For the text-containing cell, return its midpoint in (x, y) coordinate format. 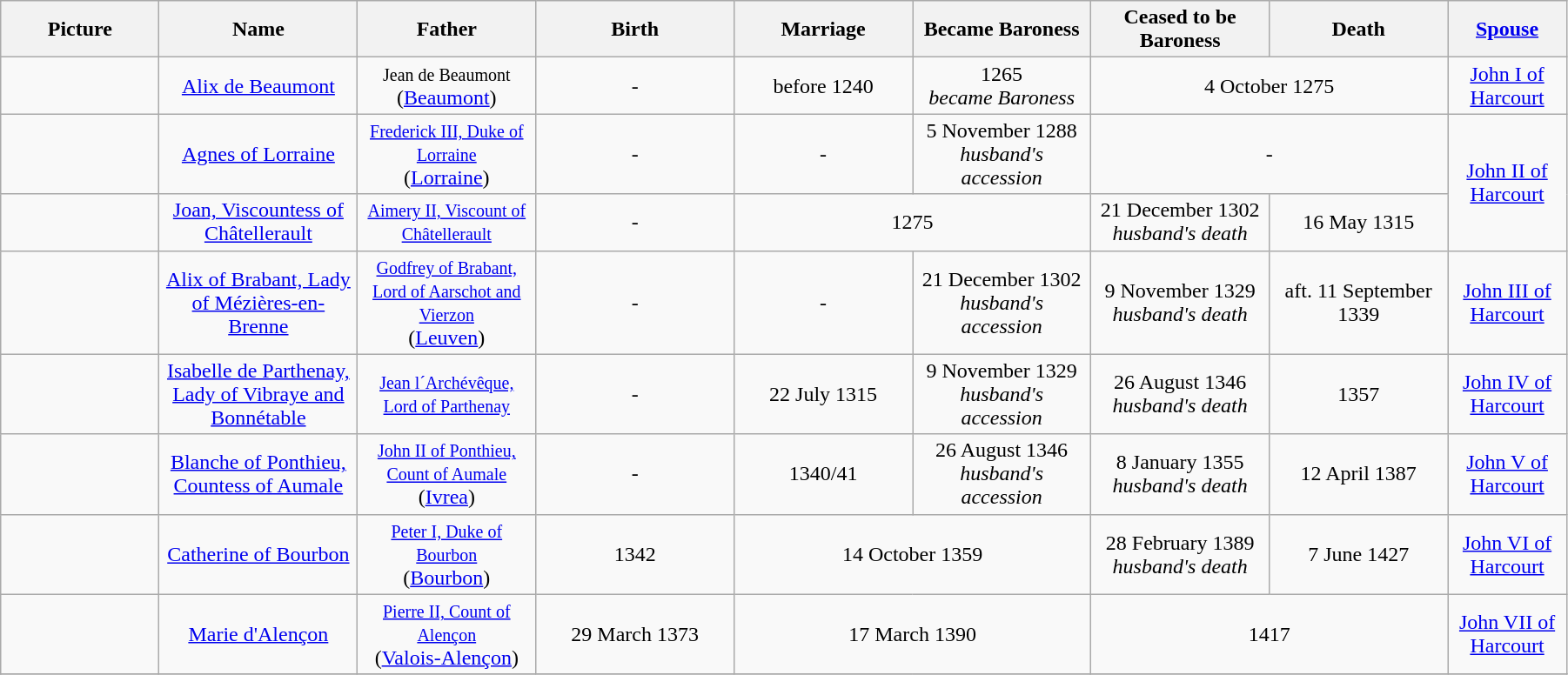
9 November 1329husband's accession (1002, 394)
before 1240 (823, 85)
John II of Ponthieu, Count of Aumale(Ivrea) (447, 474)
Alix of Brabant, Lady of Mézières-en-Brenne (258, 303)
21 December 1302husband's accession (1002, 303)
1275 (913, 223)
Spouse (1507, 30)
Frederick III, Duke of Lorraine(Lorraine) (447, 154)
aft. 11 September 1339 (1359, 303)
John V of Harcourt (1507, 474)
Agnes of Lorraine (258, 154)
4 October 1275 (1270, 85)
Alix de Beaumont (258, 85)
22 July 1315 (823, 394)
John I of Harcourt (1507, 85)
Catherine of Bourbon (258, 554)
Blanche of Ponthieu, Countess of Aumale (258, 474)
Jean de Beaumont(Beaumont) (447, 85)
John VI of Harcourt (1507, 554)
Marriage (823, 30)
26 August 1346husband's death (1180, 394)
Peter I, Duke of Bourbon(Bourbon) (447, 554)
Ceased to be Baroness (1180, 30)
John II of Harcourt (1507, 183)
1417 (1270, 634)
Picture (80, 30)
Jean l´Archévêque, Lord of Parthenay (447, 394)
Name (258, 30)
John IV of Harcourt (1507, 394)
7 June 1427 (1359, 554)
Became Baroness (1002, 30)
29 March 1373 (635, 634)
5 November 1288husband's accession (1002, 154)
Father (447, 30)
26 August 1346husband's accession (1002, 474)
1265became Baroness (1002, 85)
Marie d'Alençon (258, 634)
Pierre II, Count of Alençon(Valois-Alençon) (447, 634)
1340/41 (823, 474)
8 January 1355husband's death (1180, 474)
14 October 1359 (913, 554)
17 March 1390 (913, 634)
Isabelle de Parthenay, Lady of Vibraye and Bonnétable (258, 394)
28 February 1389husband's death (1180, 554)
Aimery II, Viscount of Châtellerault (447, 223)
12 April 1387 (1359, 474)
Birth (635, 30)
John VII of Harcourt (1507, 634)
1342 (635, 554)
Godfrey of Brabant, Lord of Aarschot and Vierzon(Leuven) (447, 303)
Joan, Viscountess of Châtellerault (258, 223)
21 December 1302husband's death (1180, 223)
Death (1359, 30)
16 May 1315 (1359, 223)
John III of Harcourt (1507, 303)
1357 (1359, 394)
9 November 1329husband's death (1180, 303)
